Return the [x, y] coordinate for the center point of the cell that contains the specified text.  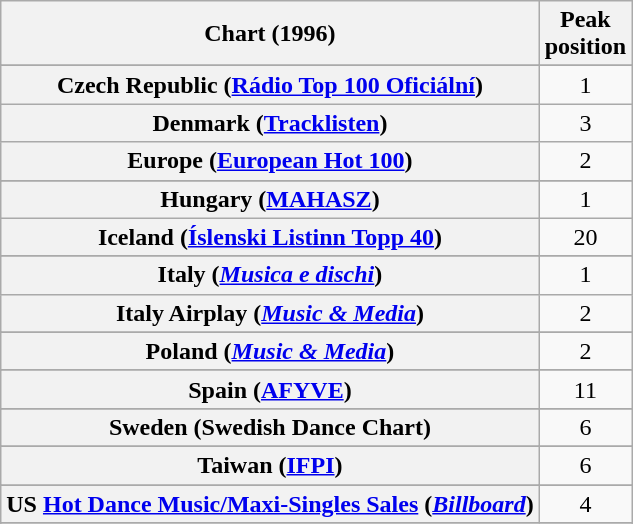
Iceland (Íslenski Listinn Topp 40) [270, 237]
Peakposition [585, 34]
Italy Airplay (Music & Media) [270, 313]
Denmark (Tracklisten) [270, 123]
4 [585, 503]
3 [585, 123]
20 [585, 237]
11 [585, 389]
Europe (European Hot 100) [270, 161]
Czech Republic (Rádio Top 100 Oficiální) [270, 85]
Italy (Musica e dischi) [270, 275]
Hungary (MAHASZ) [270, 199]
US Hot Dance Music/Maxi-Singles Sales (Billboard) [270, 503]
Taiwan (IFPI) [270, 465]
Chart (1996) [270, 34]
Spain (AFYVE) [270, 389]
Poland (Music & Media) [270, 351]
Sweden (Swedish Dance Chart) [270, 427]
